From the cell containing the given text, extract its center point as (x, y) coordinate. 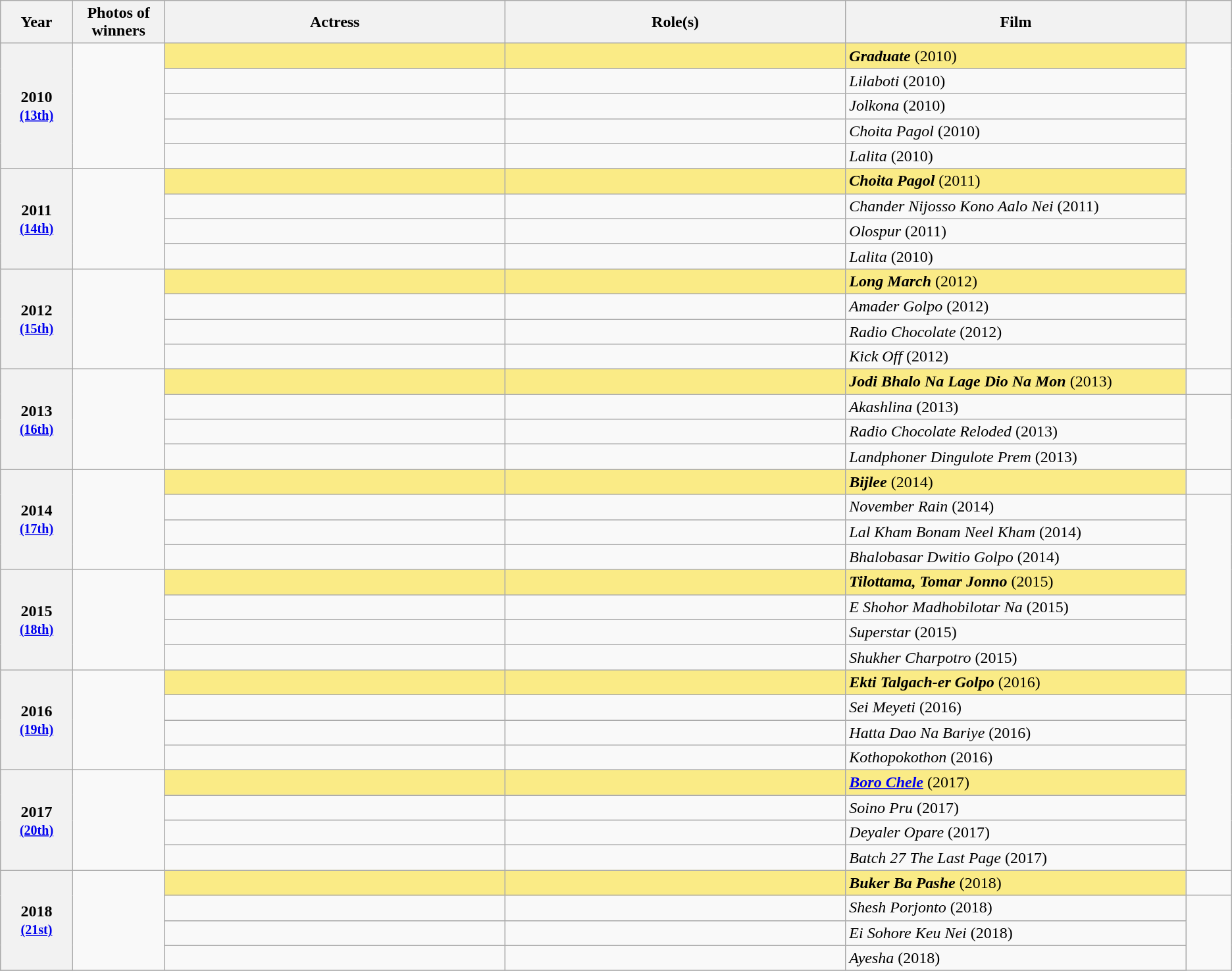
Jodi Bhalo Na Lage Dio Na Mon (2013) (1016, 382)
November Rain (2014) (1016, 507)
Photos of winners (118, 22)
2017 (20th) (37, 820)
Kothopokothon (2016) (1016, 758)
Bhalobasar Dwitio Golpo (2014) (1016, 557)
Long March (2012) (1016, 281)
Shesh Porjonto (2018) (1016, 908)
Choita Pagol (2010) (1016, 131)
Radio Chocolate Reloded (2013) (1016, 432)
2013 (16th) (37, 419)
Radio Chocolate (2012) (1016, 331)
Hatta Dao Na Bariye (2016) (1016, 733)
Lilaboti (2010) (1016, 81)
Chander Nijosso Kono Aalo Nei (2011) (1016, 206)
Sei Meyeti (2016) (1016, 707)
Soino Pru (2017) (1016, 808)
Actress (334, 22)
Lal Kham Bonam Neel Kham (2014) (1016, 532)
Akashlina (2013) (1016, 407)
2015 (18th) (37, 619)
Amader Golpo (2012) (1016, 306)
Kick Off (2012) (1016, 357)
Film (1016, 22)
Ekti Talgach-er Golpo (2016) (1016, 682)
Jolkona (2010) (1016, 106)
Olospur (2011) (1016, 231)
Choita Pagol (2011) (1016, 181)
Graduate (2010) (1016, 56)
Batch 27 The Last Page (2017) (1016, 858)
Role(s) (675, 22)
Shukher Charpotro (2015) (1016, 657)
Ei Sohore Keu Nei (2018) (1016, 933)
2016 (19th) (37, 720)
Superstar (2015) (1016, 632)
Year (37, 22)
Landphoner Dingulote Prem (2013) (1016, 457)
2014 (17th) (37, 519)
Ayesha (2018) (1016, 958)
Boro Chele (2017) (1016, 783)
Deyaler Opare (2017) (1016, 833)
2010 (13th) (37, 106)
Buker Ba Pashe (2018) (1016, 883)
Bijlee (2014) (1016, 482)
E Shohor Madhobilotar Na (2015) (1016, 607)
2011 (14th) (37, 219)
2012 (15th) (37, 319)
2018 (21st) (37, 920)
Tilottama, Tomar Jonno (2015) (1016, 582)
